Capture the cell that displays the provided text and extract its (X, Y) central coordinate. 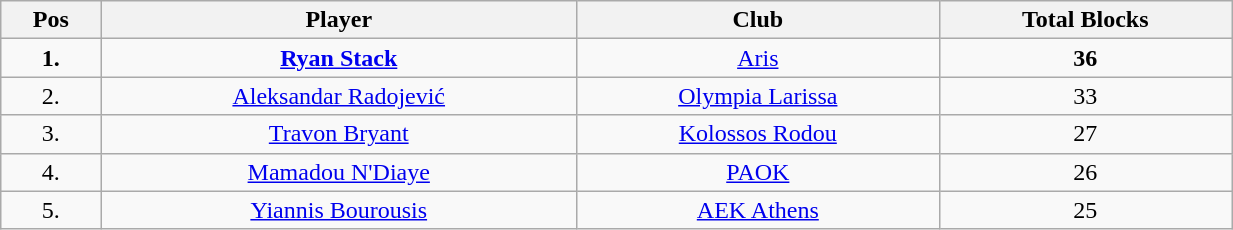
Club (758, 20)
Player (339, 20)
Ryan Stack (339, 58)
33 (1086, 96)
2. (51, 96)
Travon Bryant (339, 134)
Kolossos Rodou (758, 134)
Olympia Larissa (758, 96)
Aris (758, 58)
5. (51, 210)
AEK Athens (758, 210)
25 (1086, 210)
Yiannis Bourousis (339, 210)
Pos (51, 20)
3. (51, 134)
Total Blocks (1086, 20)
26 (1086, 172)
36 (1086, 58)
Mamadou N'Diaye (339, 172)
27 (1086, 134)
4. (51, 172)
1. (51, 58)
Aleksandar Radojević (339, 96)
PAOK (758, 172)
